Identify which cell holds the provided text, then report its (x, y) central coordinate. 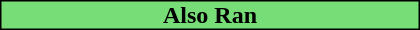
Also Ran (210, 15)
